Return [x, y] of the center of cell containing provided text 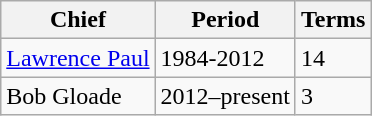
14 [333, 58]
Lawrence Paul [78, 58]
Bob Gloade [78, 96]
1984-2012 [225, 58]
Terms [333, 20]
2012–present [225, 96]
Period [225, 20]
3 [333, 96]
Chief [78, 20]
